Identify which cell holds the provided text, then report its [X, Y] central coordinate. 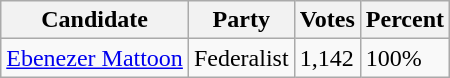
Percent [404, 20]
Ebenezer Mattoon [95, 58]
1,142 [327, 58]
Votes [327, 20]
Candidate [95, 20]
Party [241, 20]
100% [404, 58]
Federalist [241, 58]
